Provide the [X, Y] coordinate of the cell's center where the given text is located.  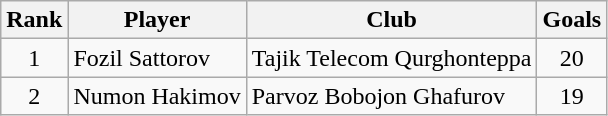
Rank [34, 20]
2 [34, 96]
Numon Hakimov [157, 96]
Club [392, 20]
Tajik Telecom Qurghonteppa [392, 58]
Parvoz Bobojon Ghafurov [392, 96]
Goals [572, 20]
1 [34, 58]
19 [572, 96]
20 [572, 58]
Fozil Sattorov [157, 58]
Player [157, 20]
